Detect which cell encompasses the target text, then output its [x, y] center coordinate. 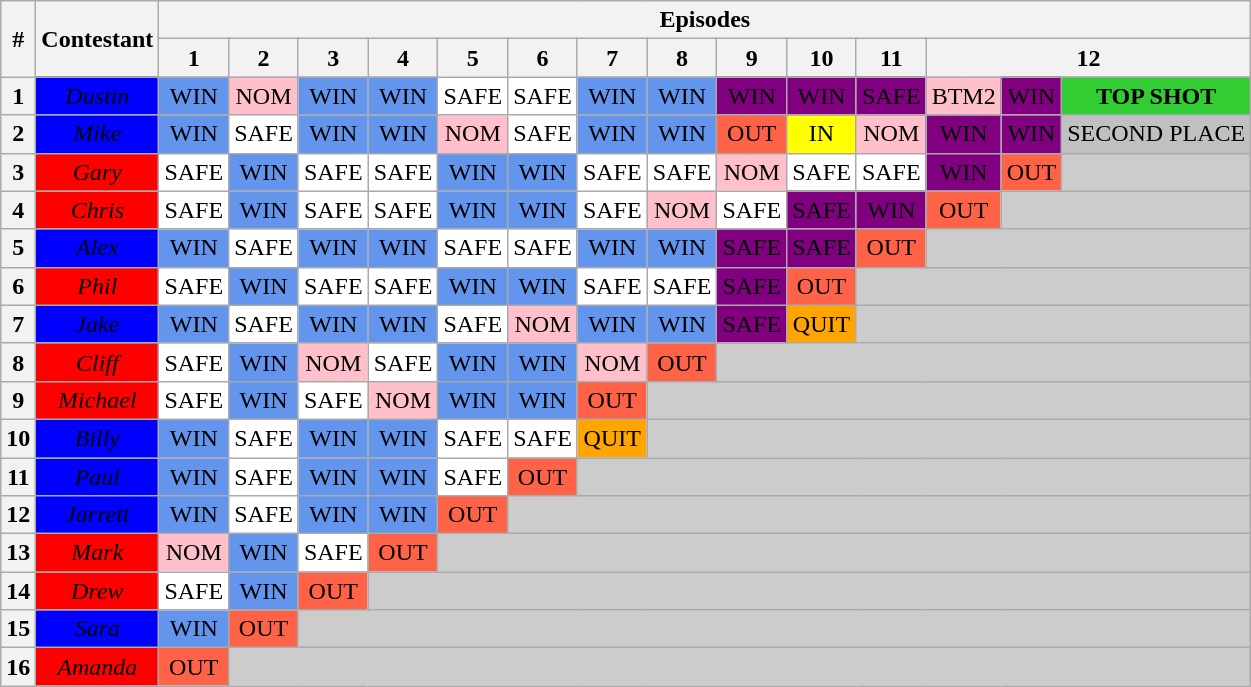
Billy [98, 438]
# [18, 39]
Amanda [98, 667]
Sara [98, 629]
Gary [98, 172]
16 [18, 667]
BTM2 [964, 96]
13 [18, 553]
15 [18, 629]
TOP SHOT [1156, 96]
Episodes [705, 20]
Jake [98, 324]
Mark [98, 553]
14 [18, 591]
Phil [98, 286]
Contestant [98, 39]
Michael [98, 400]
Drew [98, 591]
Cliff [98, 362]
IN [822, 134]
Chris [98, 210]
Alex [98, 248]
Jarrett [98, 515]
Paul [98, 477]
Mike [98, 134]
SECOND PLACE [1156, 134]
Dustin [98, 96]
